Capture the cell that displays the provided text and extract its (X, Y) central coordinate. 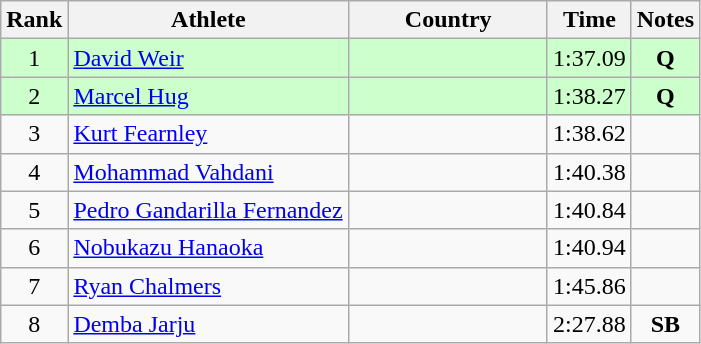
Nobukazu Hanaoka (208, 248)
SB (665, 324)
Demba Jarju (208, 324)
Athlete (208, 20)
7 (34, 286)
3 (34, 134)
1:37.09 (589, 58)
2 (34, 96)
4 (34, 172)
6 (34, 248)
Marcel Hug (208, 96)
Country (448, 20)
Pedro Gandarilla Fernandez (208, 210)
David Weir (208, 58)
1:40.94 (589, 248)
1:38.27 (589, 96)
1:40.38 (589, 172)
Time (589, 20)
Ryan Chalmers (208, 286)
1:40.84 (589, 210)
Kurt Fearnley (208, 134)
Mohammad Vahdani (208, 172)
2:27.88 (589, 324)
Rank (34, 20)
8 (34, 324)
1 (34, 58)
1:45.86 (589, 286)
Notes (665, 20)
5 (34, 210)
1:38.62 (589, 134)
